Return the (x, y) coordinate for the center point of the cell that contains the specified text.  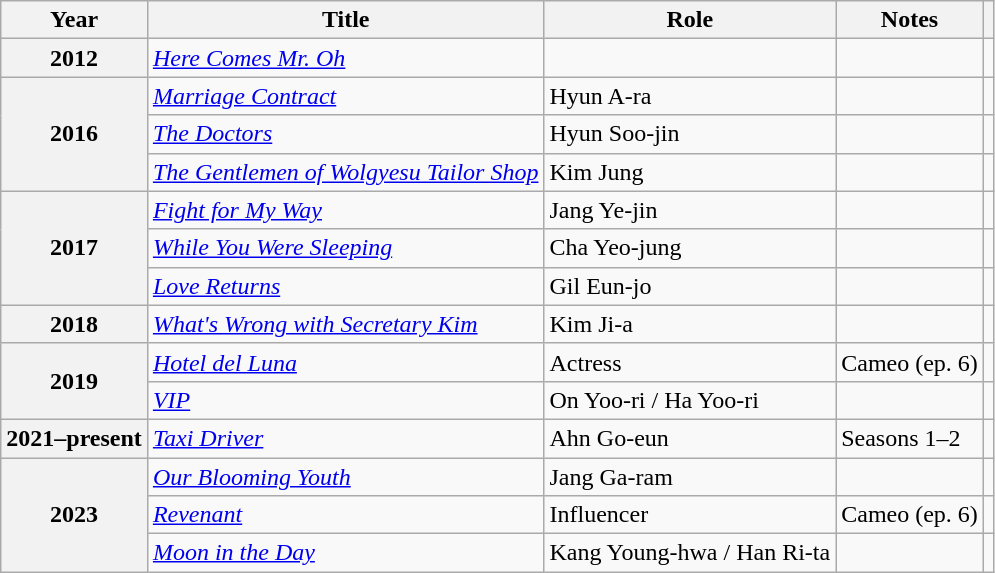
Revenant (346, 515)
Influencer (690, 515)
Notes (910, 20)
Hyun Soo-jin (690, 134)
On Yoo-ri / Ha Yoo-ri (690, 400)
2021–present (74, 438)
Year (74, 20)
Gil Eun-jo (690, 286)
Our Blooming Youth (346, 477)
Title (346, 20)
Jang Ga-ram (690, 477)
2018 (74, 324)
Kim Ji-a (690, 324)
Fight for My Way (346, 210)
2023 (74, 515)
2017 (74, 248)
Here Comes Mr. Oh (346, 58)
Ahn Go-eun (690, 438)
Kim Jung (690, 172)
Role (690, 20)
What's Wrong with Secretary Kim (346, 324)
Marriage Contract (346, 96)
VIP (346, 400)
Moon in the Day (346, 553)
Jang Ye-jin (690, 210)
Actress (690, 362)
2019 (74, 381)
Kang Young-hwa / Han Ri-ta (690, 553)
Taxi Driver (346, 438)
Seasons 1–2 (910, 438)
2016 (74, 134)
The Doctors (346, 134)
Love Returns (346, 286)
Cha Yeo-jung (690, 248)
Hyun A-ra (690, 96)
The Gentlemen of Wolgyesu Tailor Shop (346, 172)
Hotel del Luna (346, 362)
2012 (74, 58)
While You Were Sleeping (346, 248)
